Extract the [x, y] coordinate from the center of the cell holding the provided text.  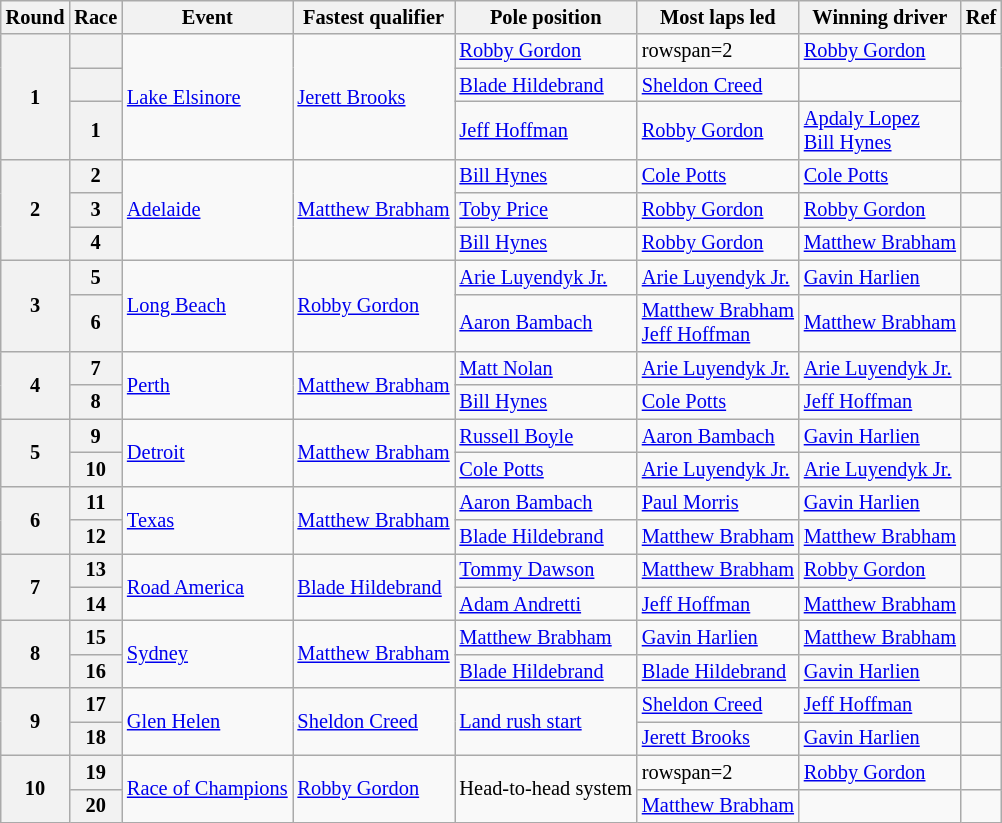
14 [96, 604]
Russell Boyle [546, 436]
19 [96, 772]
13 [96, 570]
Adelaide [207, 210]
Texas [207, 520]
Head-to-head system [546, 788]
Glen Helen [207, 722]
Detroit [207, 452]
Matt Nolan [546, 368]
Ref [981, 17]
Paul Morris [718, 503]
Tommy Dawson [546, 570]
Toby Price [546, 210]
Race of Champions [207, 788]
11 [96, 503]
Lake Elsinore [207, 96]
Land rush start [546, 722]
Road America [207, 586]
12 [96, 537]
Long Beach [207, 306]
Most laps led [718, 17]
Matthew Brabham Jeff Hoffman [718, 323]
Event [207, 17]
20 [96, 806]
Adam Andretti [546, 604]
17 [96, 705]
16 [96, 671]
18 [96, 738]
Race [96, 17]
Round [36, 17]
Sydney [207, 654]
15 [96, 637]
Fastest qualifier [374, 17]
Apdaly Lopez Bill Hynes [880, 130]
Perth [207, 384]
Winning driver [880, 17]
Pole position [546, 17]
